Return the [X, Y] coordinate for the center point of the cell that contains the specified text.  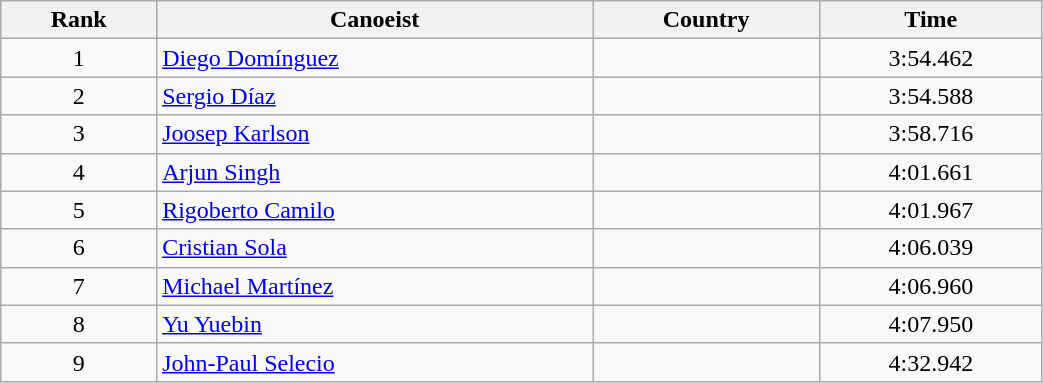
Cristian Sola [375, 248]
5 [79, 210]
4:01.661 [931, 172]
Arjun Singh [375, 172]
9 [79, 362]
4:32.942 [931, 362]
4:01.967 [931, 210]
Yu Yuebin [375, 324]
Joosep Karlson [375, 134]
3 [79, 134]
Country [706, 20]
3:54.462 [931, 58]
Sergio Díaz [375, 96]
4:07.950 [931, 324]
1 [79, 58]
3:58.716 [931, 134]
Canoeist [375, 20]
John-Paul Selecio [375, 362]
4 [79, 172]
Rigoberto Camilo [375, 210]
6 [79, 248]
4:06.039 [931, 248]
4:06.960 [931, 286]
Michael Martínez [375, 286]
7 [79, 286]
2 [79, 96]
3:54.588 [931, 96]
Rank [79, 20]
Time [931, 20]
Diego Domínguez [375, 58]
8 [79, 324]
